Output the (X, Y) coordinate of the center of the cell containing the given text.  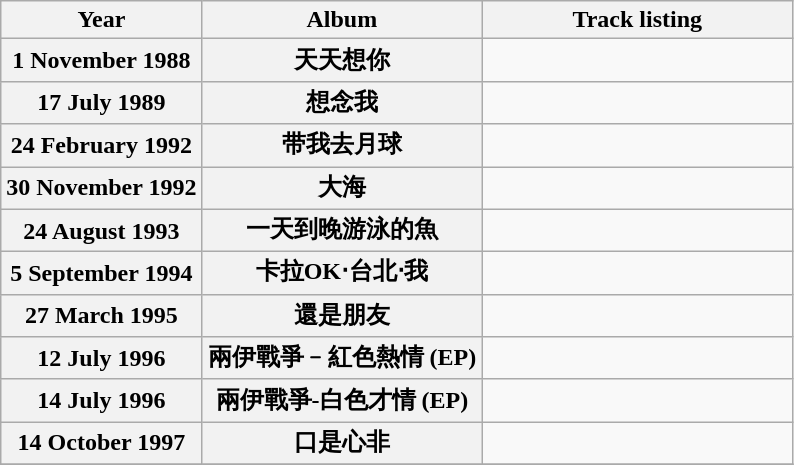
兩伊戰爭﹣紅色熱情 (EP) (342, 358)
口是心非 (342, 444)
1 November 1988 (102, 60)
想念我 (342, 102)
卡拉OK‧台北‧我 (342, 274)
兩伊戰爭-白色才情 (EP) (342, 400)
5 September 1994 (102, 274)
天天想你 (342, 60)
14 October 1997 (102, 444)
带我去月球 (342, 146)
27 March 1995 (102, 316)
24 February 1992 (102, 146)
14 July 1996 (102, 400)
17 July 1989 (102, 102)
24 August 1993 (102, 230)
Album (342, 20)
30 November 1992 (102, 188)
Track listing (638, 20)
一天到晚游泳的魚 (342, 230)
12 July 1996 (102, 358)
大海 (342, 188)
Year (102, 20)
還是朋友 (342, 316)
